Find where the given text appears and provide that cell's center as (x, y) coordinate. 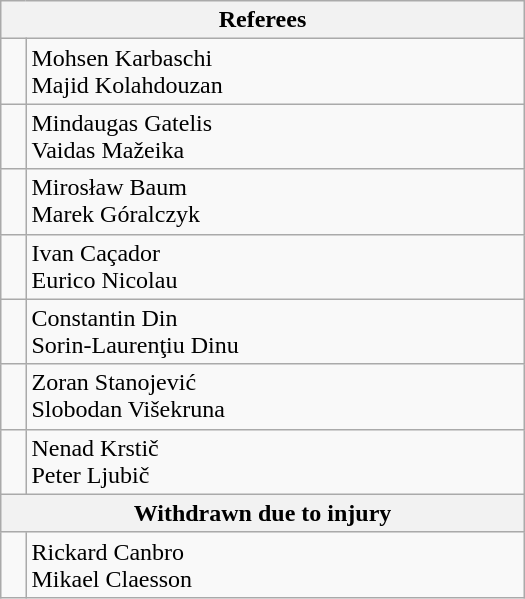
Zoran StanojevićSlobodan Višekruna (275, 396)
Mirosław BaumMarek Góralczyk (275, 202)
Ivan CaçadorEurico Nicolau (275, 266)
Mindaugas GatelisVaidas Mažeika (275, 136)
Referees (263, 20)
Withdrawn due to injury (263, 513)
Mohsen KarbaschiMajid Kolahdouzan (275, 72)
Rickard CanbroMikael Claesson (275, 564)
Nenad KrstičPeter Ljubič (275, 462)
Constantin DinSorin-Laurenţiu Dinu (275, 332)
